From the cell containing the given text, extract its center point as (X, Y) coordinate. 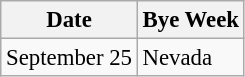
Date (69, 20)
Bye Week (190, 20)
September 25 (69, 58)
Nevada (190, 58)
